For the text-containing cell, return its midpoint in [x, y] coordinate format. 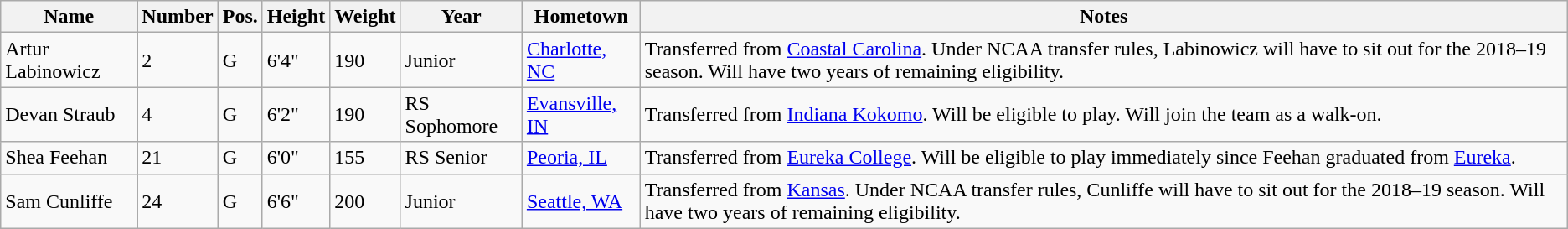
155 [365, 158]
Evansville, IN [581, 114]
6'6" [296, 201]
24 [178, 201]
21 [178, 158]
6'0" [296, 158]
2 [178, 60]
Name [69, 17]
Charlotte, NC [581, 60]
Height [296, 17]
Sam Cunliffe [69, 201]
Hometown [581, 17]
Number [178, 17]
Artur Labinowicz [69, 60]
6'2" [296, 114]
Transferred from Eureka College. Will be eligible to play immediately since Feehan graduated from Eureka. [1104, 158]
RS Sophomore [461, 114]
Devan Straub [69, 114]
RS Senior [461, 158]
Pos. [240, 17]
Notes [1104, 17]
Seattle, WA [581, 201]
Shea Feehan [69, 158]
Weight [365, 17]
6'4" [296, 60]
Transferred from Indiana Kokomo. Will be eligible to play. Will join the team as a walk-on. [1104, 114]
Peoria, IL [581, 158]
4 [178, 114]
Year [461, 17]
200 [365, 201]
